Return the (X, Y) coordinate for the center point of the cell that contains the specified text.  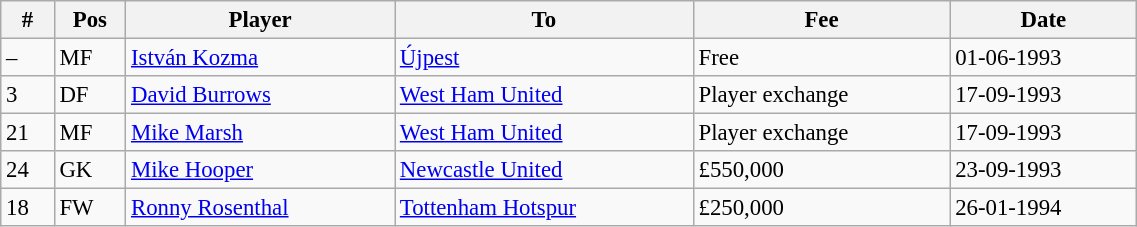
Date (1044, 20)
DF (90, 95)
David Burrows (260, 95)
23-09-1993 (1044, 170)
26-01-1994 (1044, 208)
Pos (90, 20)
Free (822, 58)
Mike Hooper (260, 170)
18 (28, 208)
£250,000 (822, 208)
21 (28, 133)
3 (28, 95)
To (544, 20)
István Kozma (260, 58)
Újpest (544, 58)
FW (90, 208)
24 (28, 170)
GK (90, 170)
Player (260, 20)
Newcastle United (544, 170)
£550,000 (822, 170)
Fee (822, 20)
Ronny Rosenthal (260, 208)
# (28, 20)
– (28, 58)
01-06-1993 (1044, 58)
Mike Marsh (260, 133)
Tottenham Hotspur (544, 208)
